Pinpoint the cell where the given text exists, returning its [x, y] midpoint coordinate. 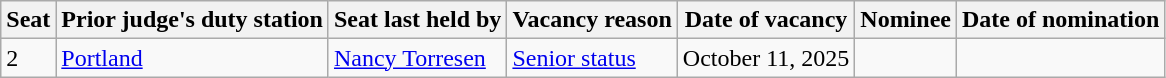
Seat last held by [417, 20]
Prior judge's duty station [192, 20]
2 [28, 58]
Date of vacancy [766, 20]
Nancy Torresen [417, 58]
Vacancy reason [592, 20]
Nominee [906, 20]
Portland [192, 58]
Senior status [592, 58]
Seat [28, 20]
October 11, 2025 [766, 58]
Date of nomination [1060, 20]
